Scan for the cell matching the given text and deliver its [X, Y] coordinate at center. 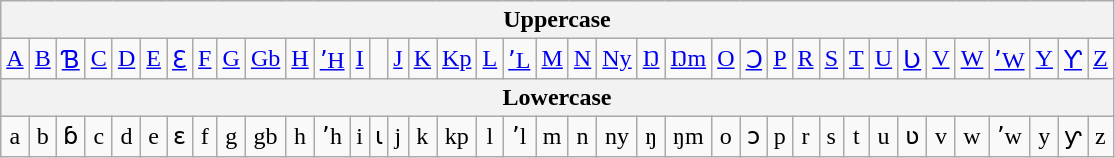
ʼl [520, 136]
Ɔ [754, 59]
Gb [265, 59]
P [780, 59]
ƴ [1072, 136]
a [15, 136]
F [205, 59]
n [582, 136]
J [398, 59]
ʼh [332, 136]
T [857, 59]
ʼH [332, 59]
M [552, 59]
t [857, 136]
e [154, 136]
Ƴ [1072, 59]
ʋ [912, 136]
R [806, 59]
B [42, 59]
Y [1044, 59]
s [831, 136]
k [422, 136]
ny [617, 136]
Kp [457, 59]
b [42, 136]
ʼW [1010, 59]
g [231, 136]
kp [457, 136]
r [806, 136]
E [154, 59]
Ny [617, 59]
gb [265, 136]
Ɛ [179, 59]
w [972, 136]
U [883, 59]
i [360, 136]
ɓ [70, 136]
H [300, 59]
I [360, 59]
o [726, 136]
ɛ [179, 136]
K [422, 59]
D [126, 59]
l [490, 136]
O [726, 59]
m [552, 136]
Ŋ [651, 59]
ŋ [651, 136]
ɩ [378, 136]
Ŋm [688, 59]
A [15, 59]
Uppercase [558, 20]
Lowercase [558, 97]
G [231, 59]
L [490, 59]
p [780, 136]
ʼw [1010, 136]
f [205, 136]
y [1044, 136]
V [941, 59]
u [883, 136]
v [941, 136]
j [398, 136]
ŋm [688, 136]
C [98, 59]
z [1101, 136]
N [582, 59]
ʼL [520, 59]
Z [1101, 59]
W [972, 59]
Ʋ [912, 59]
h [300, 136]
Ɓ [70, 59]
S [831, 59]
c [98, 136]
ɔ [754, 136]
d [126, 136]
